From the cell containing the given text, extract its center point as [x, y] coordinate. 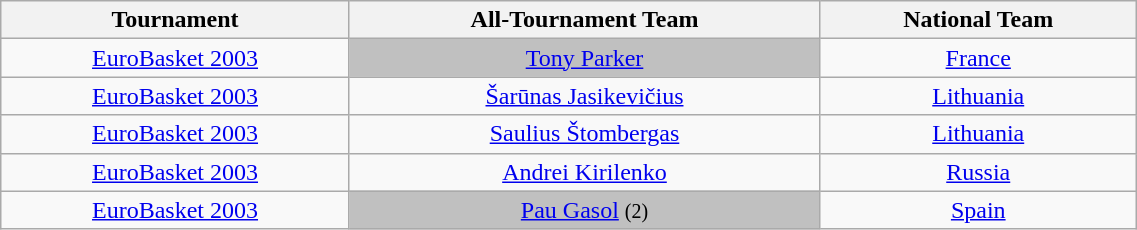
France [978, 58]
Spain [978, 210]
Andrei Kirilenko [584, 172]
Šarūnas Jasikevičius [584, 96]
All-Tournament Team [584, 20]
National Team [978, 20]
Saulius Štombergas [584, 134]
Tournament [176, 20]
Pau Gasol (2) [584, 210]
Tony Parker [584, 58]
Russia [978, 172]
